Extract the [x, y] coordinate from the center of the cell holding the provided text.  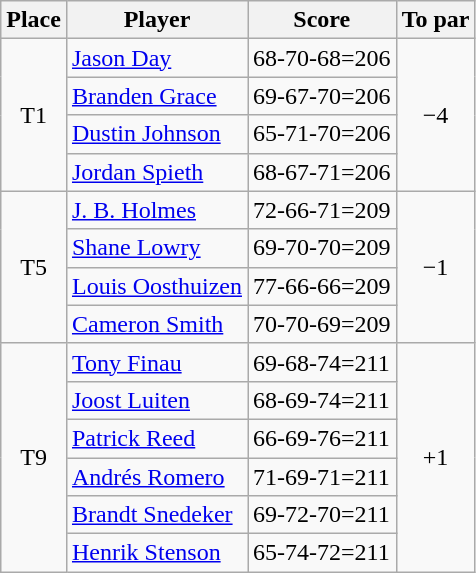
65-71-70=206 [322, 134]
68-70-68=206 [322, 58]
Score [322, 20]
−4 [436, 115]
+1 [436, 457]
To par [436, 20]
68-67-71=206 [322, 172]
69-68-74=211 [322, 362]
T9 [34, 457]
Louis Oosthuizen [156, 286]
Cameron Smith [156, 324]
69-70-70=209 [322, 248]
J. B. Holmes [156, 210]
70-70-69=209 [322, 324]
Dustin Johnson [156, 134]
Jason Day [156, 58]
−1 [436, 267]
Branden Grace [156, 96]
72-66-71=209 [322, 210]
77-66-66=209 [322, 286]
65-74-72=211 [322, 553]
T5 [34, 267]
Tony Finau [156, 362]
T1 [34, 115]
71-69-71=211 [322, 477]
69-67-70=206 [322, 96]
Shane Lowry [156, 248]
66-69-76=211 [322, 438]
Player [156, 20]
69-72-70=211 [322, 515]
Andrés Romero [156, 477]
Jordan Spieth [156, 172]
68-69-74=211 [322, 400]
Joost Luiten [156, 400]
Patrick Reed [156, 438]
Brandt Snedeker [156, 515]
Place [34, 20]
Henrik Stenson [156, 553]
